Capture the cell that displays the provided text and extract its (X, Y) central coordinate. 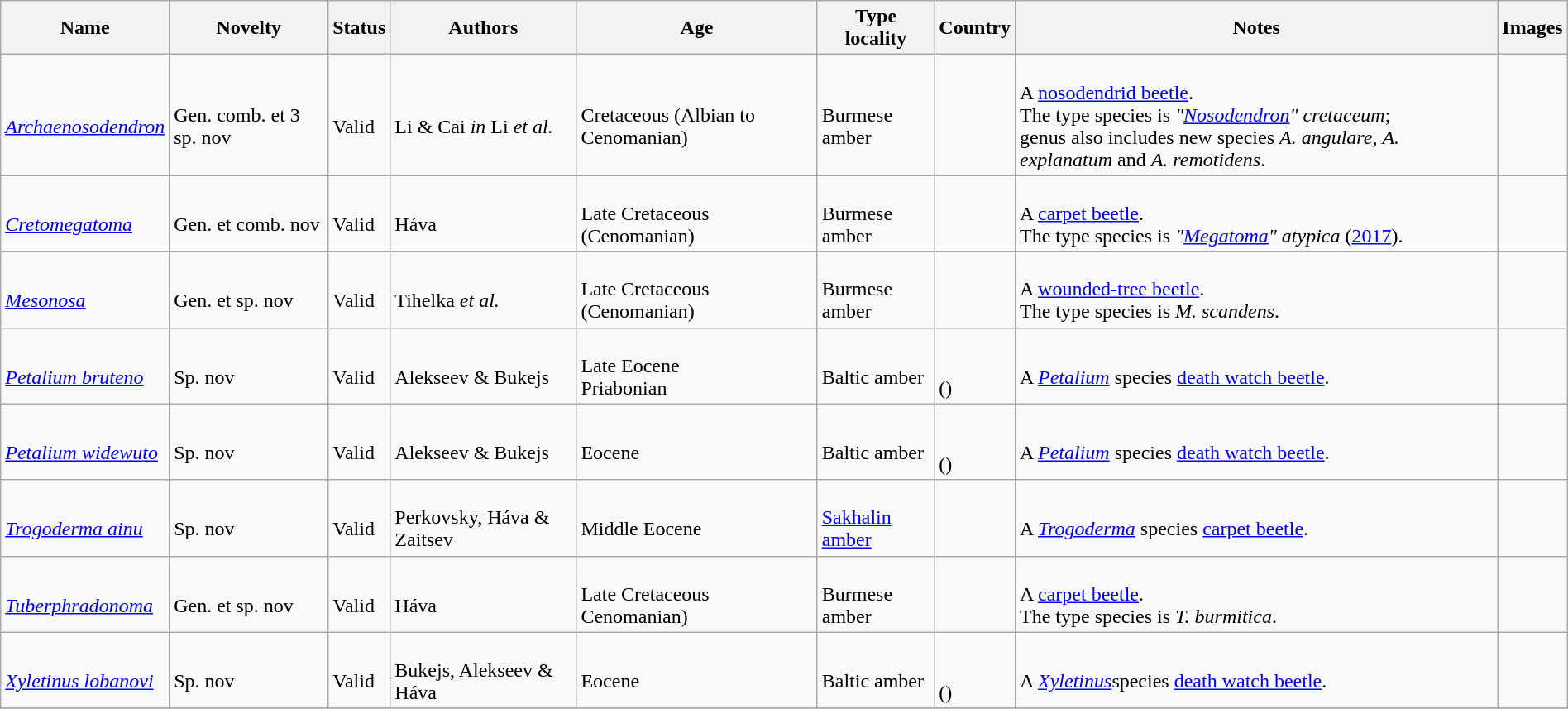
Mesonosa (85, 290)
Cretaceous (Albian to Cenomanian) (696, 115)
Tuberphradonoma (85, 594)
Bukejs, Alekseev & Háva (483, 670)
Images (1532, 28)
Perkovsky, Háva & Zaitsev (483, 518)
Gen. et comb. nov (249, 213)
Authors (483, 28)
Age (696, 28)
Sakhalin amber (876, 518)
Petalium bruteno (85, 366)
A Trogoderma species carpet beetle. (1257, 518)
A carpet beetle. The type species is T. burmitica. (1257, 594)
Li & Cai in Li et al. (483, 115)
Name (85, 28)
A nosodendrid beetle.The type species is "Nosodendron" cretaceum; genus also includes new species A. angulare, A. explanatum and A. remotidens. (1257, 115)
Status (359, 28)
Tihelka et al. (483, 290)
A Xyletinusspecies death watch beetle. (1257, 670)
Late EocenePriabonian (696, 366)
Notes (1257, 28)
Late CretaceousCenomanian) (696, 594)
A carpet beetle. The type species is "Megatoma" atypica (2017). (1257, 213)
Archaenosodendron (85, 115)
Late Cretaceous(Cenomanian) (696, 213)
Gen. comb. et 3 sp. nov (249, 115)
Cretomegatoma (85, 213)
Type locality (876, 28)
Trogoderma ainu (85, 518)
Novelty (249, 28)
Petalium widewuto (85, 442)
Late Cretaceous (Cenomanian) (696, 290)
Middle Eocene (696, 518)
Country (975, 28)
A wounded-tree beetle. The type species is M. scandens. (1257, 290)
Xyletinus lobanovi (85, 670)
